From the cell containing the given text, extract its center point as (X, Y) coordinate. 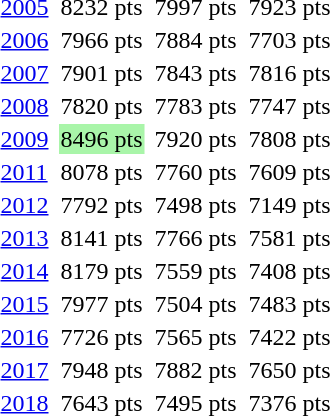
7559 pts (196, 271)
7498 pts (196, 205)
7948 pts (102, 370)
8496 pts (102, 139)
7882 pts (196, 370)
7977 pts (102, 304)
8179 pts (102, 271)
7504 pts (196, 304)
7901 pts (102, 73)
7766 pts (196, 238)
7884 pts (196, 40)
7820 pts (102, 106)
7920 pts (196, 139)
8078 pts (102, 172)
7726 pts (102, 337)
7565 pts (196, 337)
7966 pts (102, 40)
7843 pts (196, 73)
7792 pts (102, 205)
8141 pts (102, 238)
7783 pts (196, 106)
7760 pts (196, 172)
